For the text-containing cell, return its midpoint in (X, Y) coordinate format. 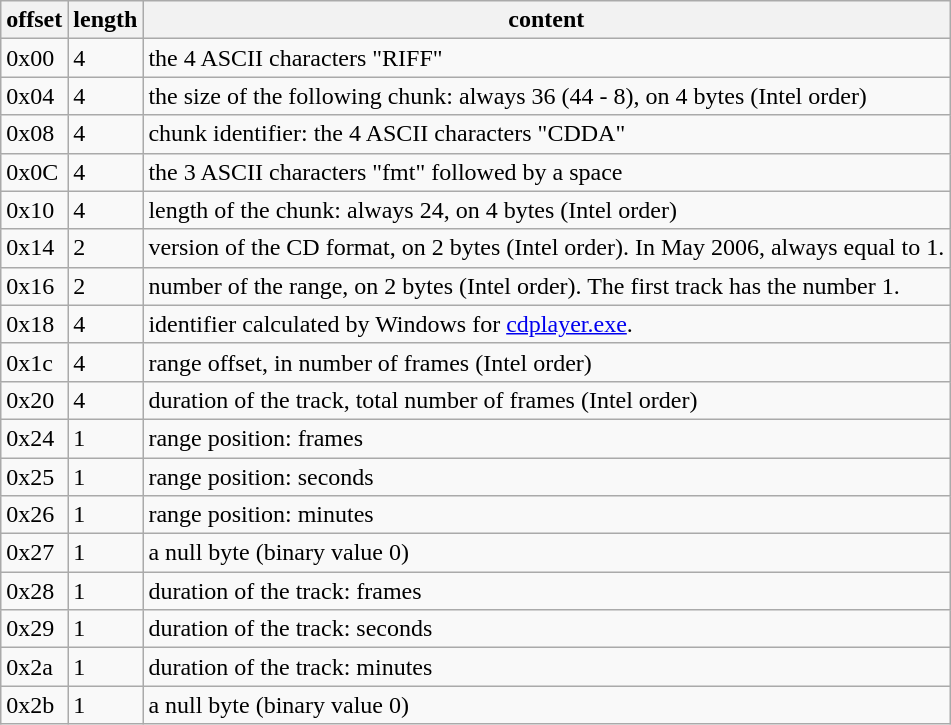
the 3 ASCII characters "fmt" followed by a space (546, 172)
range position: frames (546, 438)
0x04 (34, 96)
0x2b (34, 705)
the size of the following chunk: always 36 (44 - 8), on 4 bytes (Intel order) (546, 96)
version of the CD format, on 2 bytes (Intel order). In May 2006, always equal to 1. (546, 248)
number of the range, on 2 bytes (Intel order). The first track has the number 1. (546, 286)
identifier calculated by Windows for cdplayer.exe. (546, 324)
0x29 (34, 629)
length (106, 20)
0x08 (34, 134)
chunk identifier: the 4 ASCII characters "CDDA" (546, 134)
0x20 (34, 400)
0x18 (34, 324)
0x25 (34, 477)
0x16 (34, 286)
0x28 (34, 591)
duration of the track: seconds (546, 629)
0x2a (34, 667)
0x1c (34, 362)
0x24 (34, 438)
the 4 ASCII characters "RIFF" (546, 58)
duration of the track: minutes (546, 667)
0x10 (34, 210)
range position: seconds (546, 477)
0x26 (34, 515)
content (546, 20)
0x27 (34, 553)
0x14 (34, 248)
range position: minutes (546, 515)
duration of the track, total number of frames (Intel order) (546, 400)
duration of the track: frames (546, 591)
range offset, in number of frames (Intel order) (546, 362)
offset (34, 20)
0x0C (34, 172)
0x00 (34, 58)
length of the chunk: always 24, on 4 bytes (Intel order) (546, 210)
